Find where the given text appears and provide that cell's center as (X, Y) coordinate. 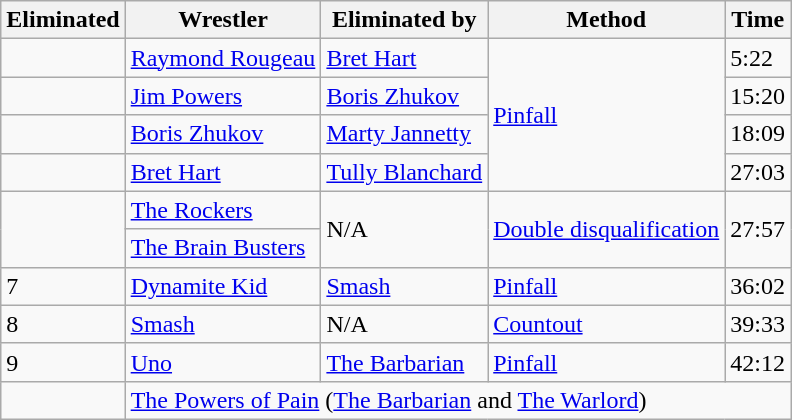
Uno (223, 362)
9 (63, 362)
Raymond Rougeau (223, 58)
36:02 (758, 286)
Marty Jannetty (404, 134)
Time (758, 20)
Method (606, 20)
27:57 (758, 229)
The Powers of Pain (The Barbarian and The Warlord) (458, 400)
Dynamite Kid (223, 286)
The Brain Busters (223, 248)
Jim Powers (223, 96)
7 (63, 286)
The Rockers (223, 210)
5:22 (758, 58)
Wrestler (223, 20)
15:20 (758, 96)
27:03 (758, 172)
39:33 (758, 324)
Double disqualification (606, 229)
Eliminated (63, 20)
18:09 (758, 134)
Eliminated by (404, 20)
8 (63, 324)
The Barbarian (404, 362)
Tully Blanchard (404, 172)
Countout (606, 324)
42:12 (758, 362)
